Identify which cell holds the provided text, then report its [x, y] central coordinate. 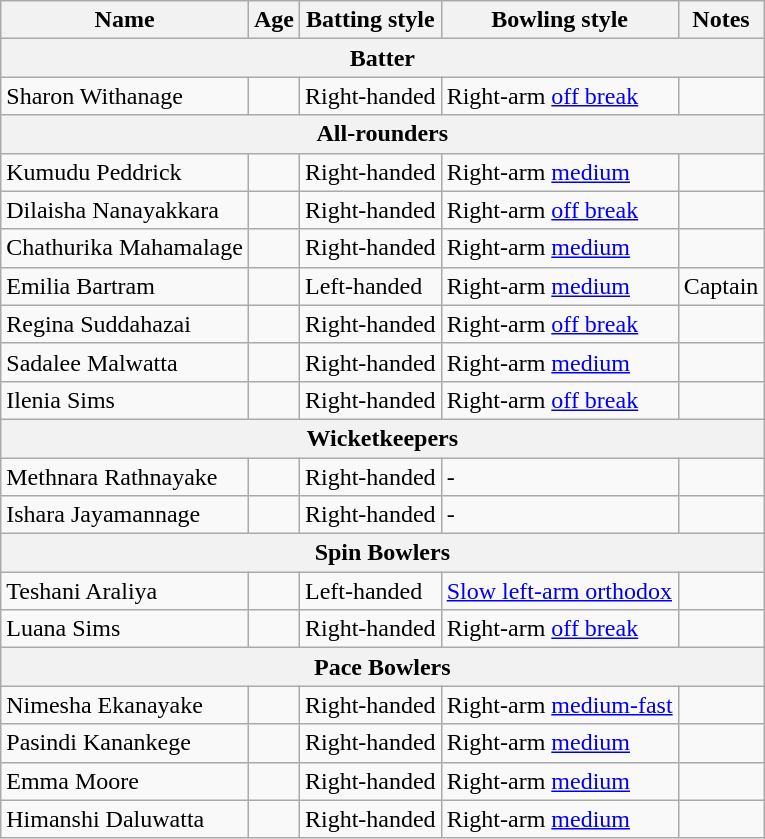
Right-arm medium-fast [560, 705]
Bowling style [560, 20]
Batter [382, 58]
Sharon Withanage [125, 96]
Age [274, 20]
Slow left-arm orthodox [560, 591]
Pasindi Kanankege [125, 743]
Methnara Rathnayake [125, 477]
Ishara Jayamannage [125, 515]
Notes [721, 20]
Captain [721, 286]
Emilia Bartram [125, 286]
Nimesha Ekanayake [125, 705]
Batting style [370, 20]
Spin Bowlers [382, 553]
Luana Sims [125, 629]
Teshani Araliya [125, 591]
Chathurika Mahamalage [125, 248]
Kumudu Peddrick [125, 172]
Pace Bowlers [382, 667]
Name [125, 20]
Regina Suddahazai [125, 324]
Himanshi Daluwatta [125, 819]
Emma Moore [125, 781]
Wicketkeepers [382, 438]
Sadalee Malwatta [125, 362]
All-rounders [382, 134]
Dilaisha Nanayakkara [125, 210]
Ilenia Sims [125, 400]
